Extract the (X, Y) coordinate from the center of the cell holding the provided text.  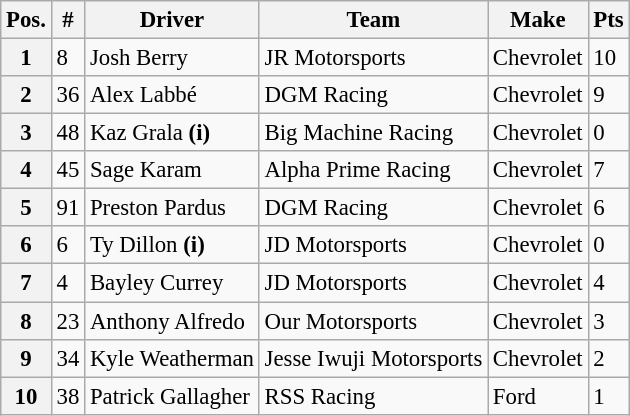
48 (68, 133)
Preston Pardus (172, 208)
36 (68, 95)
Driver (172, 20)
Pos. (26, 20)
Team (373, 20)
Bayley Currey (172, 283)
RSS Racing (373, 396)
45 (68, 170)
Kaz Grala (i) (172, 133)
5 (26, 208)
Alpha Prime Racing (373, 170)
Pts (608, 20)
34 (68, 358)
Ford (538, 396)
Patrick Gallagher (172, 396)
Alex Labbé (172, 95)
Big Machine Racing (373, 133)
Josh Berry (172, 58)
Kyle Weatherman (172, 358)
Make (538, 20)
Jesse Iwuji Motorsports (373, 358)
Our Motorsports (373, 321)
91 (68, 208)
Anthony Alfredo (172, 321)
Ty Dillon (i) (172, 245)
23 (68, 321)
Sage Karam (172, 170)
# (68, 20)
JR Motorsports (373, 58)
38 (68, 396)
